For the text-containing cell, return its midpoint in (x, y) coordinate format. 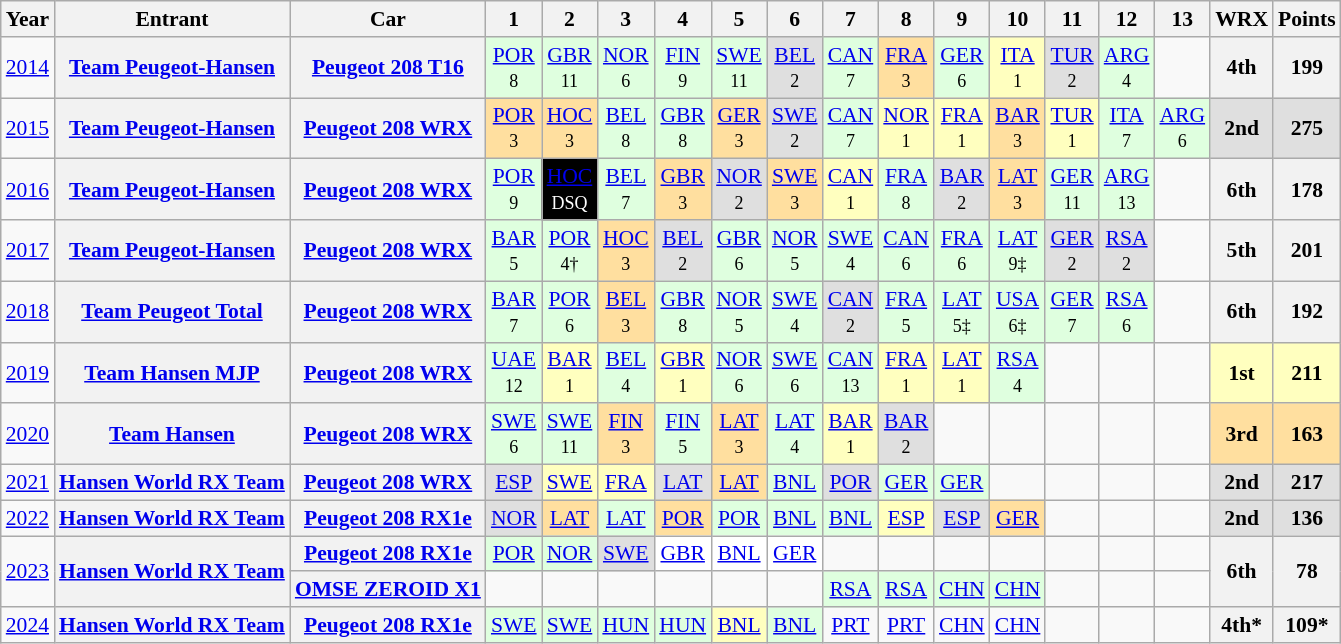
POR4† (570, 250)
6 (795, 19)
BAR5 (514, 250)
2018 (28, 312)
TUR2 (1072, 68)
Team Hansen MJP (172, 372)
163 (1307, 434)
2022 (28, 518)
2023 (28, 572)
4th* (1242, 625)
2015 (28, 128)
Car (388, 19)
2017 (28, 250)
Year (28, 19)
2016 (28, 190)
OMSE ZEROID X1 (388, 590)
WRX (1242, 19)
BAR3 (1018, 128)
11 (1072, 19)
NOR1 (906, 128)
3rd (1242, 434)
FIN5 (682, 434)
CAN6 (906, 250)
FRA8 (906, 190)
HOCDSQ (570, 190)
1st (1242, 372)
178 (1307, 190)
BEL3 (626, 312)
ITA7 (1127, 128)
FRA3 (906, 68)
FRA (626, 483)
POR9 (514, 190)
NOR2 (739, 190)
211 (1307, 372)
201 (1307, 250)
GBR11 (570, 68)
2 (570, 19)
5th (1242, 250)
78 (1307, 572)
ARG4 (1127, 68)
CAN1 (851, 190)
GER2 (1072, 250)
2020 (28, 434)
2014 (28, 68)
109* (1307, 625)
2021 (28, 483)
Entrant (172, 19)
4th (1242, 68)
13 (1182, 19)
USA6‡ (1018, 312)
7 (851, 19)
GER3 (739, 128)
FIN3 (626, 434)
GBR1 (682, 372)
3 (626, 19)
FRA5 (906, 312)
GBR6 (739, 250)
ARG6 (1182, 128)
192 (1307, 312)
FIN9 (682, 68)
FRA6 (962, 250)
GER11 (1072, 190)
GBR3 (682, 190)
LAT5‡ (962, 312)
RSA6 (1127, 312)
1 (514, 19)
2024 (28, 625)
8 (906, 19)
RSA4 (1018, 372)
RSA2 (1127, 250)
POR8 (514, 68)
2019 (28, 372)
Points (1307, 19)
4 (682, 19)
CAN2 (851, 312)
TUR1 (1072, 128)
Team Peugeot Total (172, 312)
9 (962, 19)
199 (1307, 68)
136 (1307, 518)
275 (1307, 128)
LAT9‡ (1018, 250)
12 (1127, 19)
GBR (682, 554)
10 (1018, 19)
217 (1307, 483)
SWE2 (795, 128)
Team Hansen (172, 434)
BEL8 (626, 128)
LAT1 (962, 372)
UAE12 (514, 372)
5 (739, 19)
POR6 (570, 312)
BAR7 (514, 312)
GER7 (1072, 312)
ITA1 (1018, 68)
BEL7 (626, 190)
SWE3 (795, 190)
GER6 (962, 68)
BEL4 (626, 372)
ARG13 (1127, 190)
POR3 (514, 128)
Peugeot 208 T16 (388, 68)
LAT4 (795, 434)
CAN13 (851, 372)
